Capture the cell that displays the provided text and extract its [x, y] central coordinate. 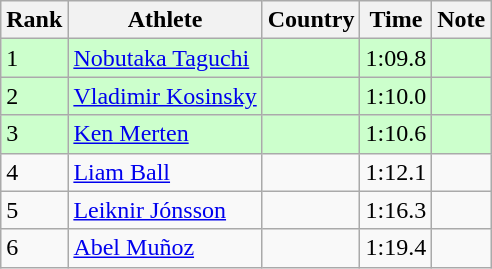
4 [34, 172]
Vladimir Kosinsky [165, 96]
1:09.8 [396, 58]
Abel Muñoz [165, 248]
Rank [34, 20]
Note [462, 20]
Time [396, 20]
Nobutaka Taguchi [165, 58]
1:10.6 [396, 134]
1:10.0 [396, 96]
Liam Ball [165, 172]
6 [34, 248]
Country [311, 20]
Athlete [165, 20]
5 [34, 210]
Ken Merten [165, 134]
1:16.3 [396, 210]
1:19.4 [396, 248]
Leiknir Jónsson [165, 210]
1 [34, 58]
1:12.1 [396, 172]
3 [34, 134]
2 [34, 96]
